Return [X, Y] of the center of cell containing provided text 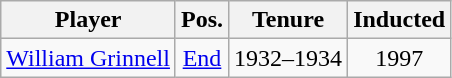
Tenure [288, 20]
Pos. [202, 20]
William Grinnell [88, 58]
End [202, 58]
Player [88, 20]
1932–1934 [288, 58]
1997 [400, 58]
Inducted [400, 20]
